Search for the cell housing the specified text and yield its [x, y] center coordinate. 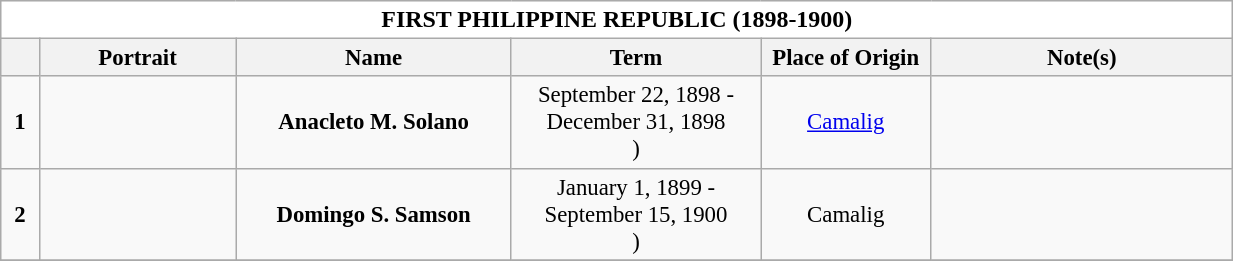
January 1, 1899 - September 15, 1900 ) [636, 214]
September 22, 1898 - December 31, 1898 ) [636, 123]
Portrait [138, 58]
1 [20, 123]
Place of Origin [846, 58]
Domingo S. Samson [374, 214]
Name [374, 58]
2 [20, 214]
Term [636, 58]
Anacleto M. Solano [374, 123]
Note(s) [1082, 58]
FIRST PHILIPPINE REPUBLIC (1898-1900) [617, 20]
